Scan for the cell matching the given text and deliver its [x, y] coordinate at center. 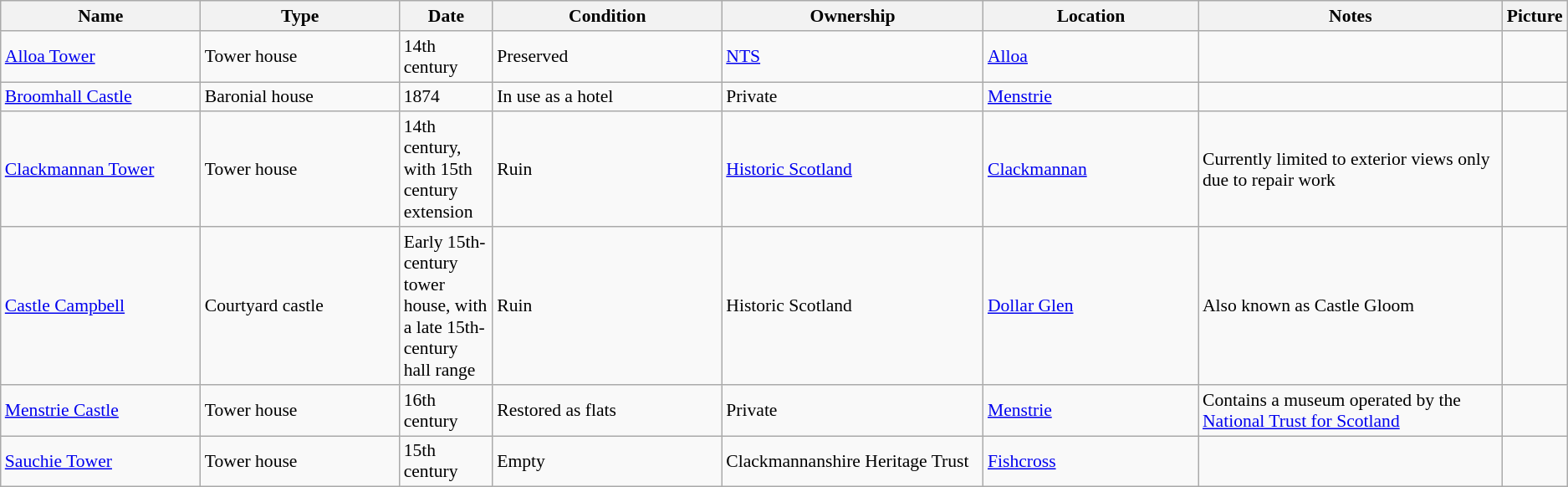
1874 [447, 97]
Currently limited to exterior views only due to repair work [1351, 170]
Menstrie Castle [100, 410]
Location [1090, 16]
Empty [607, 462]
Type [300, 16]
NTS [853, 57]
Dollar Glen [1090, 306]
15th century [447, 462]
Fishcross [1090, 462]
Alloa Tower [100, 57]
Clackmannan [1090, 170]
Contains a museum operated by the National Trust for Scotland [1351, 410]
Clackmannan Tower [100, 170]
Alloa [1090, 57]
14th century [447, 57]
Clackmannanshire Heritage Trust [853, 462]
Also known as Castle Gloom [1351, 306]
Restored as flats [607, 410]
Baronial house [300, 97]
Date [447, 16]
Courtyard castle [300, 306]
Castle Campbell [100, 306]
16th century [447, 410]
Notes [1351, 16]
Broomhall Castle [100, 97]
Early 15th-century tower house, with a late 15th-century hall range [447, 306]
Name [100, 16]
In use as a hotel [607, 97]
Picture [1535, 16]
Ownership [853, 16]
14th century, with 15th century extension [447, 170]
Condition [607, 16]
Preserved [607, 57]
Sauchie Tower [100, 462]
